Provide the (x, y) coordinate of the cell's center where the given text is located.  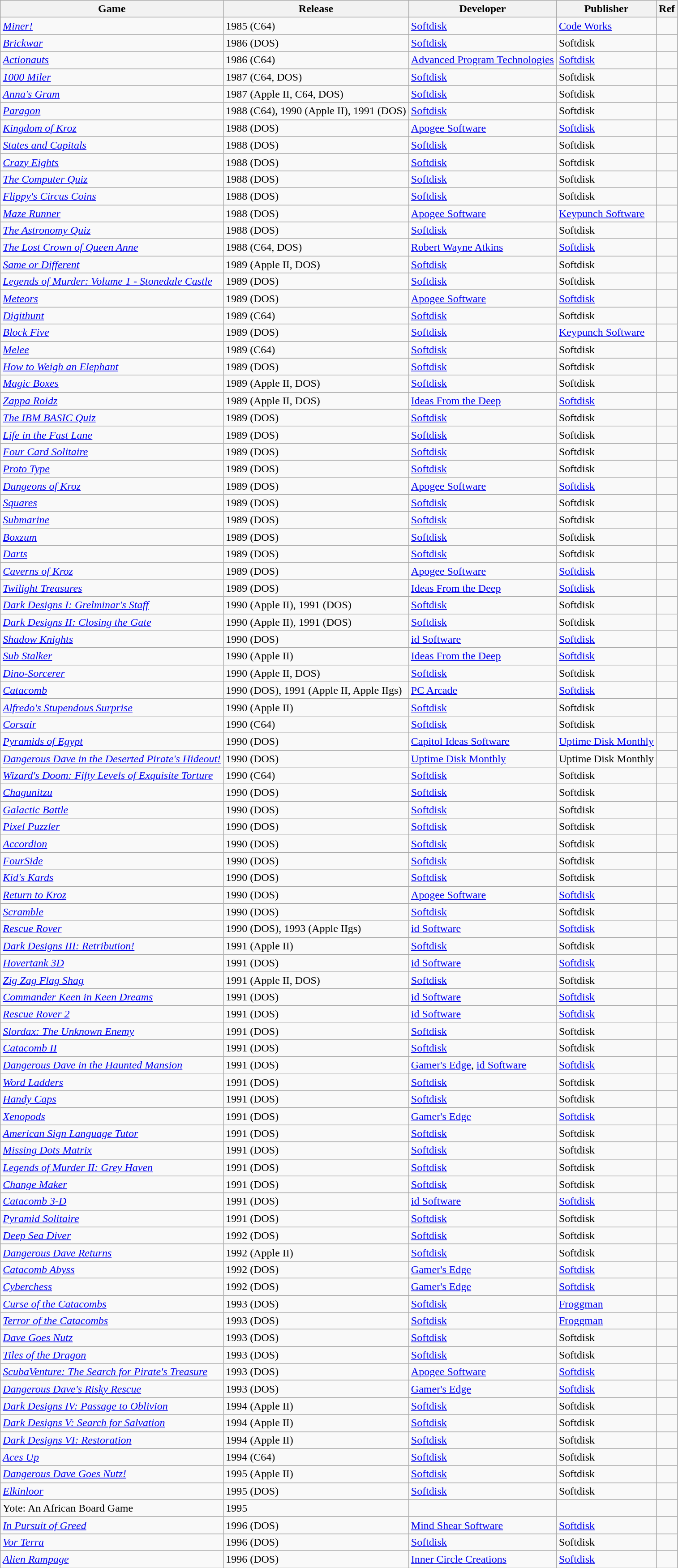
In Pursuit of Greed (112, 1525)
Twilight Treasures (112, 588)
1988 (C64, DOS) (316, 248)
1985 (C64) (316, 26)
Scramble (112, 912)
1995 (Apple II) (316, 1474)
Squares (112, 503)
1000 Miler (112, 77)
Rescue Rover 2 (112, 1014)
PC Arcade (482, 690)
1988 (C64), 1990 (Apple II), 1991 (DOS) (316, 111)
Elkinloor (112, 1491)
1986 (DOS) (316, 43)
Zig Zag Flag Shag (112, 980)
Anna's Gram (112, 94)
1995 (DOS) (316, 1491)
1986 (C64) (316, 60)
Dark Designs III: Retribution! (112, 946)
Developer (482, 9)
Legends of Murder II: Grey Haven (112, 1167)
Dangerous Dave Goes Nutz! (112, 1474)
Return to Kroz (112, 895)
Vor Terra (112, 1542)
Tiles of the Dragon (112, 1355)
Maze Runner (112, 214)
Same or Different (112, 265)
Block Five (112, 333)
Zappa Roidz (112, 401)
1991 (Apple II) (316, 946)
Dark Designs VI: Restoration (112, 1440)
Gamer's Edge, id Software (482, 1065)
Change Maker (112, 1184)
How to Weigh an Elephant (112, 367)
Dangerous Dave's Risky Rescue (112, 1389)
Curse of the Catacombs (112, 1304)
Legends of Murder: Volume 1 - Stonedale Castle (112, 282)
Rescue Rover (112, 929)
Digithunt (112, 316)
Dark Designs V: Search for Salvation (112, 1423)
Kingdom of Kroz (112, 128)
Inner Circle Creations (482, 1559)
Advanced Program Technologies (482, 60)
Commander Keen in Keen Dreams (112, 997)
1990 (DOS), 1993 (Apple IIgs) (316, 929)
Ref (667, 9)
1987 (C64, DOS) (316, 77)
Capitol Ideas Software (482, 741)
Crazy Eights (112, 162)
1990 (Apple II, DOS) (316, 673)
Mind Shear Software (482, 1525)
Terror of the Catacombs (112, 1321)
1990 (DOS), 1991 (Apple II, Apple IIgs) (316, 690)
Meteors (112, 299)
Paragon (112, 111)
Catacomb (112, 690)
Word Ladders (112, 1082)
Shadow Knights (112, 639)
Dave Goes Nutz (112, 1338)
Handy Caps (112, 1099)
Cyberchess (112, 1286)
Robert Wayne Atkins (482, 248)
Brickwar (112, 43)
Magic Boxes (112, 384)
Catacomb 3-D (112, 1201)
Catacomb Abyss (112, 1269)
Corsair (112, 724)
Chagunitzu (112, 793)
Catacomb II (112, 1048)
Pyramids of Egypt (112, 741)
Wizard's Doom: Fifty Levels of Exquisite Torture (112, 776)
Alien Rampage (112, 1559)
Caverns of Kroz (112, 571)
Dangerous Dave in the Haunted Mansion (112, 1065)
The Computer Quiz (112, 179)
Game (112, 9)
Life in the Fast Lane (112, 435)
Submarine (112, 520)
1995 (316, 1508)
Dark Designs I: Grelminar's Staff (112, 605)
ScubaVenture: The Search for Pirate's Treasure (112, 1372)
The IBM BASIC Quiz (112, 418)
Melee (112, 350)
Release (316, 9)
FourSide (112, 861)
Miner! (112, 26)
Boxzum (112, 537)
Dungeons of Kroz (112, 486)
Four Card Solitaire (112, 452)
Dark Designs IV: Passage to Oblivion (112, 1406)
Missing Dots Matrix (112, 1150)
American Sign Language Tutor (112, 1133)
Dangerous Dave Returns (112, 1252)
Sub Stalker (112, 656)
Galactic Battle (112, 810)
The Astronomy Quiz (112, 231)
Accordion (112, 844)
Dino-Sorcerer (112, 673)
Pixel Puzzler (112, 827)
Actionauts (112, 60)
States and Capitals (112, 145)
Kid's Kards (112, 878)
Dark Designs II: Closing the Gate (112, 622)
Pyramid Solitaire (112, 1218)
Aces Up (112, 1457)
Proto Type (112, 469)
Publisher (606, 9)
1987 (Apple II, C64, DOS) (316, 94)
1992 (Apple II) (316, 1252)
1991 (Apple II, DOS) (316, 980)
Slordax: The Unknown Enemy (112, 1031)
Dangerous Dave in the Deserted Pirate's Hideout! (112, 759)
Deep Sea Diver (112, 1235)
Hovertank 3D (112, 963)
The Lost Crown of Queen Anne (112, 248)
Darts (112, 554)
Yote: An African Board Game (112, 1508)
Xenopods (112, 1116)
Code Works (606, 26)
Alfredo's Stupendous Surprise (112, 707)
Flippy's Circus Coins (112, 196)
1994 (C64) (316, 1457)
